For the text-containing cell, return its midpoint in (x, y) coordinate format. 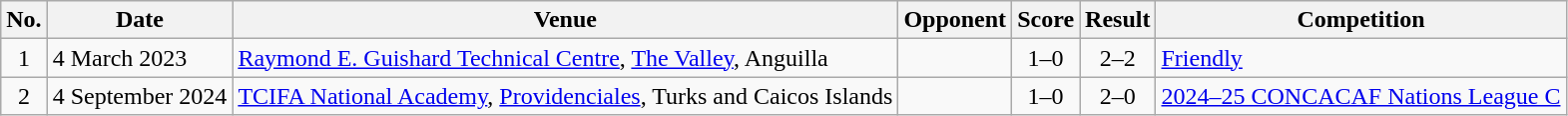
Competition (1361, 20)
4 September 2024 (140, 96)
Score (1046, 20)
No. (24, 20)
Friendly (1361, 58)
Opponent (955, 20)
Result (1118, 20)
4 March 2023 (140, 58)
1 (24, 58)
Raymond E. Guishard Technical Centre, The Valley, Anguilla (565, 58)
2–0 (1118, 96)
Date (140, 20)
2024–25 CONCACAF Nations League C (1361, 96)
TCIFA National Academy, Providenciales, Turks and Caicos Islands (565, 96)
Venue (565, 20)
2 (24, 96)
2–2 (1118, 58)
